From the cell containing the given text, extract its center point as [X, Y] coordinate. 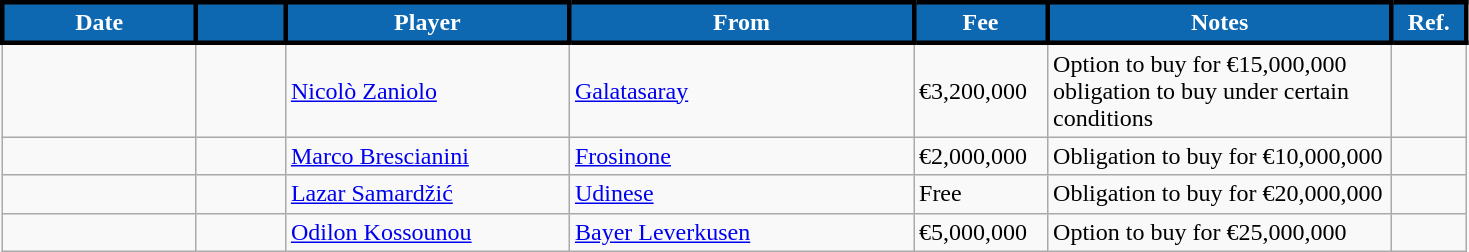
Option to buy for €15,000,000 obligation to buy under certain conditions [1220, 90]
Obligation to buy for €20,000,000 [1220, 194]
Notes [1220, 22]
€3,200,000 [981, 90]
Nicolò Zaniolo [427, 90]
Lazar Samardžić [427, 194]
From [741, 22]
€2,000,000 [981, 156]
Player [427, 22]
Galatasaray [741, 90]
Option to buy for €25,000,000 [1220, 232]
Marco Brescianini [427, 156]
Fee [981, 22]
Free [981, 194]
Bayer Leverkusen [741, 232]
Ref. [1429, 22]
Udinese [741, 194]
Odilon Kossounou [427, 232]
Date [99, 22]
Frosinone [741, 156]
€5,000,000 [981, 232]
Obligation to buy for €10,000,000 [1220, 156]
